From the cell containing the given text, extract its center point as [X, Y] coordinate. 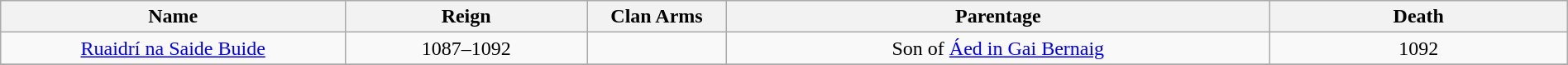
Name [174, 17]
1092 [1418, 48]
Death [1418, 17]
Clan Arms [657, 17]
1087–1092 [466, 48]
Ruaidrí na Saide Buide [174, 48]
Parentage [997, 17]
Son of Áed in Gai Bernaig [997, 48]
Reign [466, 17]
